Provide the (X, Y) coordinate of the cell's center where the given text is located.  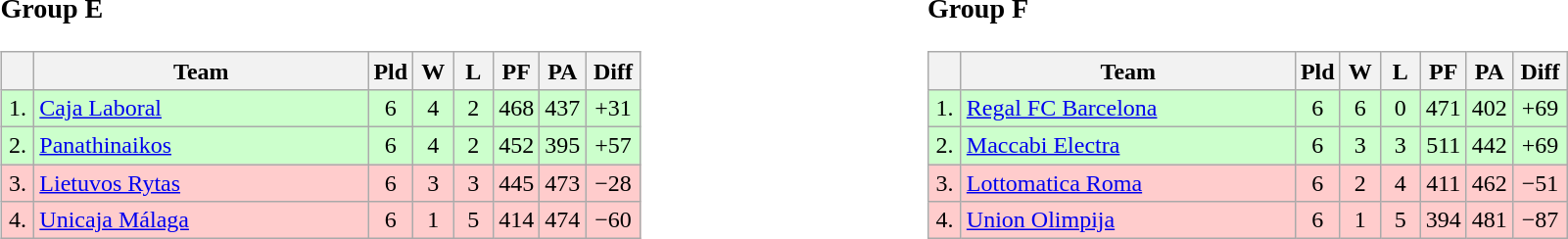
Panathinaikos (202, 146)
−60 (613, 220)
394 (1444, 220)
Lietuvos Rytas (202, 183)
481 (1489, 220)
511 (1444, 146)
Lottomatica Roma (1128, 183)
−87 (1540, 220)
Caja Laboral (202, 108)
−51 (1540, 183)
+31 (613, 108)
−28 (613, 183)
442 (1489, 146)
Regal FC Barcelona (1128, 108)
462 (1489, 183)
402 (1489, 108)
Unicaja Málaga (202, 220)
414 (517, 220)
473 (562, 183)
0 (1401, 108)
445 (517, 183)
452 (517, 146)
474 (562, 220)
395 (562, 146)
437 (562, 108)
471 (1444, 108)
411 (1444, 183)
+57 (613, 146)
Union Olimpija (1128, 220)
Maccabi Electra (1128, 146)
468 (517, 108)
